Search for the cell housing the specified text and yield its (x, y) center coordinate. 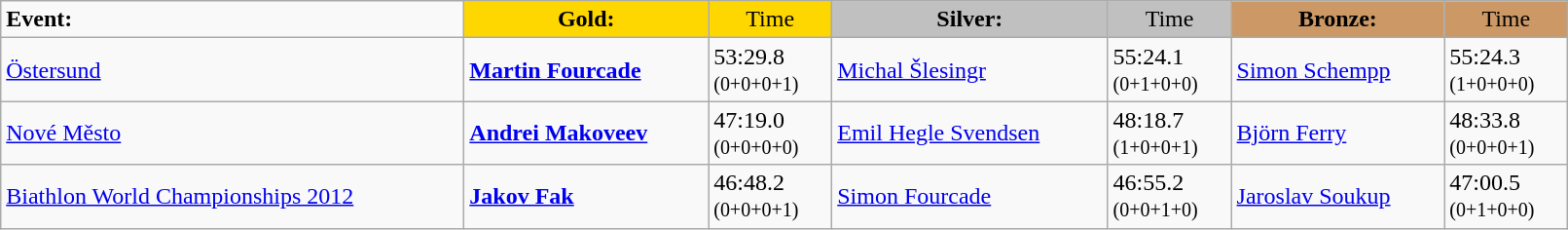
Jakov Fak (586, 197)
55:24.1 (0+1+0+0) (1170, 70)
Björn Ferry (1337, 133)
Emil Hegle Svendsen (969, 133)
46:48.2(0+0+0+1) (771, 197)
Nové Město (233, 133)
Event: (233, 19)
46:55.2(0+0+1+0) (1170, 197)
Östersund (233, 70)
Simon Schempp (1337, 70)
47:19.0(0+0+0+0) (771, 133)
Bronze: (1337, 19)
48:18.7(1+0+0+1) (1170, 133)
47:00.5(0+1+0+0) (1507, 197)
48:33.8(0+0+0+1) (1507, 133)
Michal Šlesingr (969, 70)
53:29.8(0+0+0+1) (771, 70)
Jaroslav Soukup (1337, 197)
Gold: (586, 19)
Silver: (969, 19)
Biathlon World Championships 2012 (233, 197)
55:24.3 (1+0+0+0) (1507, 70)
Martin Fourcade (586, 70)
Andrei Makoveev (586, 133)
Simon Fourcade (969, 197)
